Provide the [x, y] coordinate of the cell's center where the given text is located.  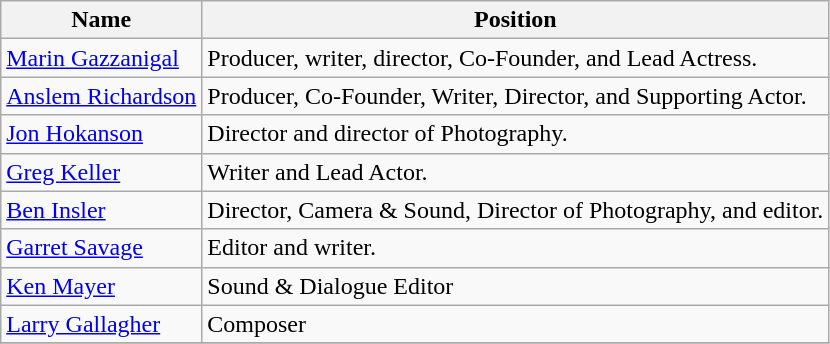
Anslem Richardson [102, 96]
Writer and Lead Actor. [516, 172]
Greg Keller [102, 172]
Sound & Dialogue Editor [516, 286]
Director, Camera & Sound, Director of Photography, and editor. [516, 210]
Marin Gazzanigal [102, 58]
Garret Savage [102, 248]
Producer, Co-Founder, Writer, Director, and Supporting Actor. [516, 96]
Composer [516, 324]
Position [516, 20]
Ken Mayer [102, 286]
Larry Gallagher [102, 324]
Ben Insler [102, 210]
Jon Hokanson [102, 134]
Name [102, 20]
Director and director of Photography. [516, 134]
Editor and writer. [516, 248]
Producer, writer, director, Co-Founder, and Lead Actress. [516, 58]
